Detect which cell encompasses the target text, then output its [x, y] center coordinate. 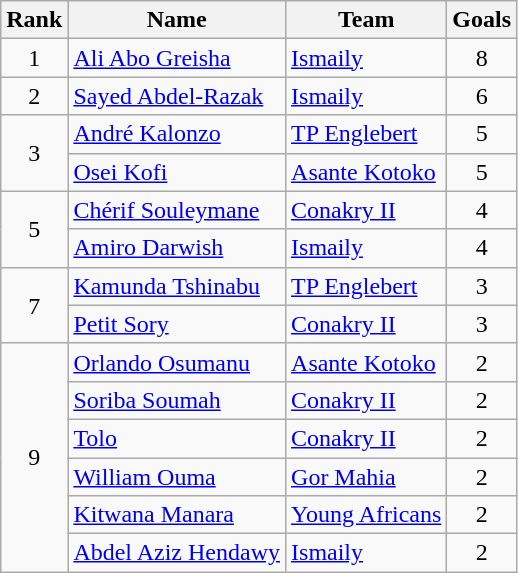
Orlando Osumanu [177, 362]
Soriba Soumah [177, 400]
Name [177, 20]
9 [34, 457]
Osei Kofi [177, 172]
Sayed Abdel-Razak [177, 96]
1 [34, 58]
Gor Mahia [366, 477]
Goals [482, 20]
Chérif Souleymane [177, 210]
Kamunda Tshinabu [177, 286]
Abdel Aziz Hendawy [177, 553]
Petit Sory [177, 324]
6 [482, 96]
Ali Abo Greisha [177, 58]
André Kalonzo [177, 134]
8 [482, 58]
Rank [34, 20]
Amiro Darwish [177, 248]
William Ouma [177, 477]
Kitwana Manara [177, 515]
Team [366, 20]
Young Africans [366, 515]
Tolo [177, 438]
7 [34, 305]
